Return [X, Y] of the center of cell containing provided text 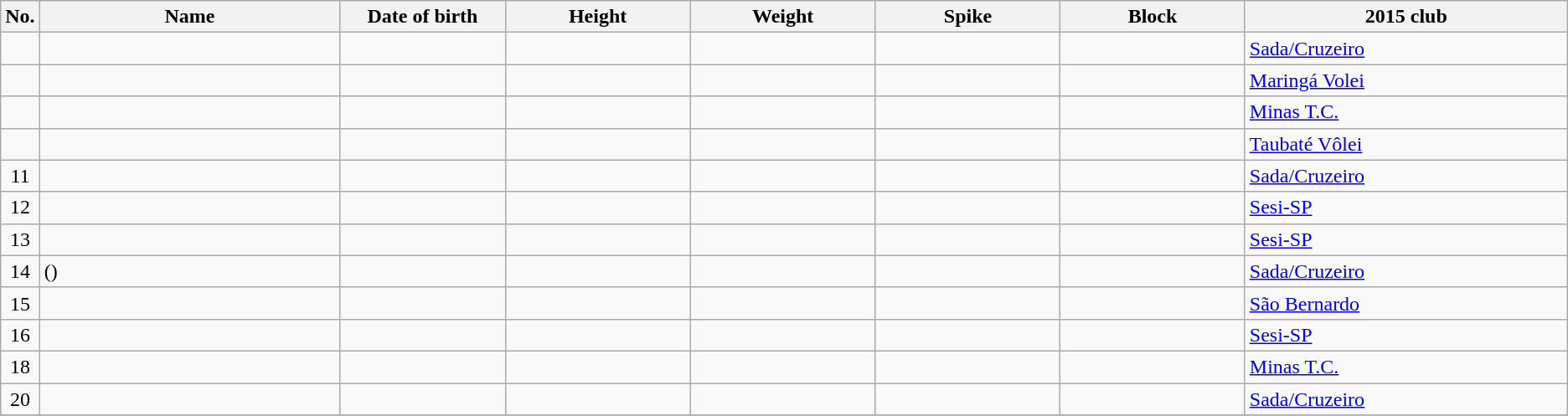
20 [20, 399]
Block [1153, 17]
13 [20, 239]
() [189, 271]
2015 club [1406, 17]
11 [20, 176]
18 [20, 367]
15 [20, 303]
No. [20, 17]
Maringá Volei [1406, 80]
Name [189, 17]
Spike [967, 17]
Weight [782, 17]
Taubaté Vôlei [1406, 144]
12 [20, 208]
14 [20, 271]
16 [20, 335]
São Bernardo [1406, 303]
Height [598, 17]
Date of birth [422, 17]
